Return the (X, Y) coordinate for the center point of the cell that contains the specified text.  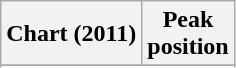
Chart (2011) (72, 34)
Peakposition (188, 34)
